Capture the cell that displays the provided text and extract its [X, Y] central coordinate. 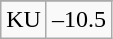
KU [24, 20]
–10.5 [78, 20]
